Scan for the cell matching the given text and deliver its (x, y) coordinate at center. 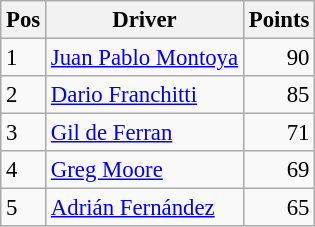
85 (278, 95)
Juan Pablo Montoya (145, 58)
Greg Moore (145, 170)
Driver (145, 20)
Adrián Fernández (145, 208)
4 (24, 170)
69 (278, 170)
Dario Franchitti (145, 95)
1 (24, 58)
90 (278, 58)
3 (24, 133)
Gil de Ferran (145, 133)
Pos (24, 20)
5 (24, 208)
71 (278, 133)
2 (24, 95)
65 (278, 208)
Points (278, 20)
